Return [x, y] of the center of cell containing provided text 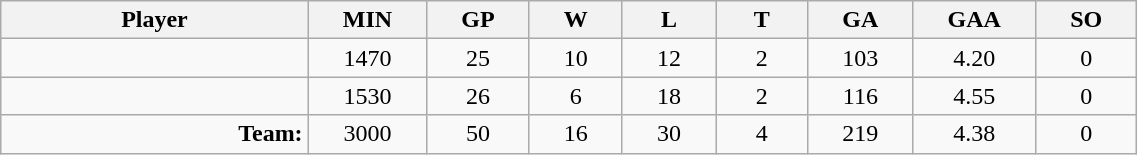
Player [154, 20]
3000 [368, 134]
26 [478, 96]
4.55 [974, 96]
W [576, 20]
25 [478, 58]
12 [668, 58]
GA [860, 20]
116 [860, 96]
GAA [974, 20]
L [668, 20]
4 [762, 134]
GP [478, 20]
1470 [368, 58]
50 [478, 134]
6 [576, 96]
30 [668, 134]
219 [860, 134]
16 [576, 134]
103 [860, 58]
18 [668, 96]
1530 [368, 96]
Team: [154, 134]
10 [576, 58]
MIN [368, 20]
SO [1086, 20]
4.20 [974, 58]
4.38 [974, 134]
T [762, 20]
